Detect which cell encompasses the target text, then output its [X, Y] center coordinate. 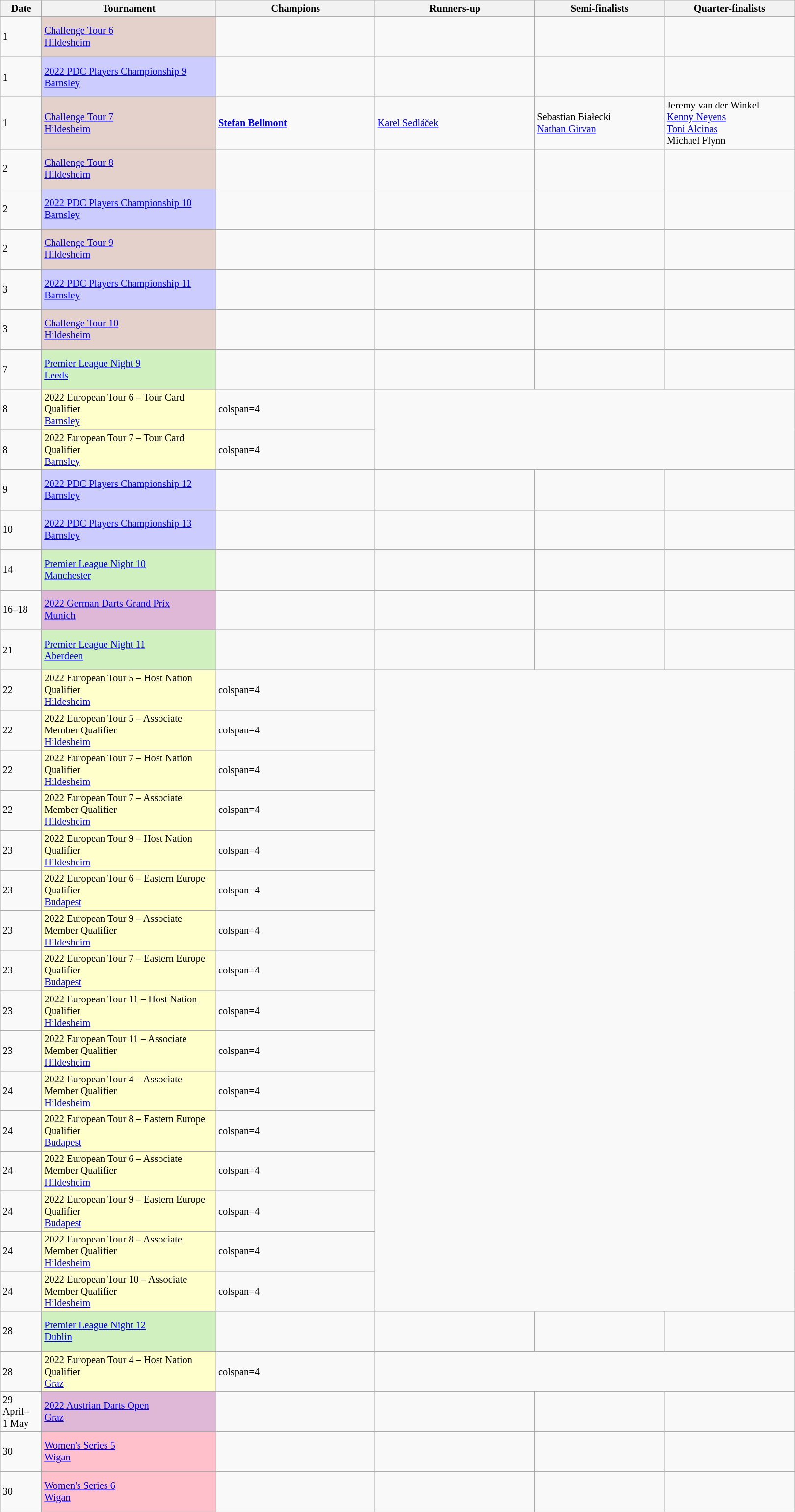
2022 European Tour 4 – Host Nation Qualifier Graz [129, 1372]
2022 Austrian Darts Open Graz [129, 1411]
2022 European Tour 9 – Host Nation Qualifier Hildesheim [129, 850]
Challenge Tour 6 Hildesheim [129, 37]
2022 European Tour 9 – Eastern Europe Qualifier Budapest [129, 1211]
2022 European Tour 10 – Associate Member Qualifier Hildesheim [129, 1291]
Challenge Tour 8 Hildesheim [129, 169]
2022 European Tour 4 – Associate Member Qualifier Hildesheim [129, 1091]
2022 PDC Players Championship 9 Barnsley [129, 77]
2022 PDC Players Championship 12 Barnsley [129, 489]
2022 PDC Players Championship 11 Barnsley [129, 289]
Challenge Tour 9 Hildesheim [129, 249]
Women's Series 6 Wigan [129, 1492]
Runners-up [455, 8]
10 [22, 530]
2022 European Tour 9 – Associate Member Qualifier Hildesheim [129, 930]
Challenge Tour 10 Hildesheim [129, 329]
Women's Series 5 Wigan [129, 1452]
Challenge Tour 7 Hildesheim [129, 123]
2022 PDC Players Championship 13 Barnsley [129, 530]
16–18 [22, 610]
Jeremy van der Winkel Kenny Neyens Toni Alcinas Michael Flynn [729, 123]
Stefan Bellmont [295, 123]
2022 European Tour 7 – Eastern Europe Qualifier Budapest [129, 971]
Semi-finalists [600, 8]
14 [22, 570]
Premier League Night 11 Aberdeen [129, 650]
Champions [295, 8]
Premier League Night 10 Manchester [129, 570]
2022 European Tour 7 – Associate Member Qualifier Hildesheim [129, 810]
2022 European Tour 6 – Eastern Europe Qualifier Budapest [129, 891]
2022 German Darts Grand Prix Munich [129, 610]
9 [22, 489]
2022 European Tour 6 – Tour Card Qualifier Barnsley [129, 409]
Premier League Night 12 Dublin [129, 1331]
2022 European Tour 6 – Associate Member Qualifier Hildesheim [129, 1171]
2022 European Tour 7 – Host Nation Qualifier Hildesheim [129, 770]
2022 European Tour 8 – Eastern Europe Qualifier Budapest [129, 1131]
2022 European Tour 5 – Host Nation Qualifier Hildesheim [129, 690]
Date [22, 8]
Tournament [129, 8]
Karel Sedláček [455, 123]
2022 European Tour 11 – Associate Member Qualifier Hildesheim [129, 1051]
2022 European Tour 5 – Associate Member Qualifier Hildesheim [129, 730]
Sebastian Białecki Nathan Girvan [600, 123]
Premier League Night 9 Leeds [129, 369]
2022 PDC Players Championship 10 Barnsley [129, 209]
21 [22, 650]
2022 European Tour 11 – Host Nation Qualifier Hildesheim [129, 1011]
7 [22, 369]
29 April–1 May [22, 1411]
2022 European Tour 8 – Associate Member Qualifier Hildesheim [129, 1251]
Quarter-finalists [729, 8]
2022 European Tour 7 – Tour Card Qualifier Barnsley [129, 450]
